Return the (x, y) coordinate for the center point of the cell that contains the specified text.  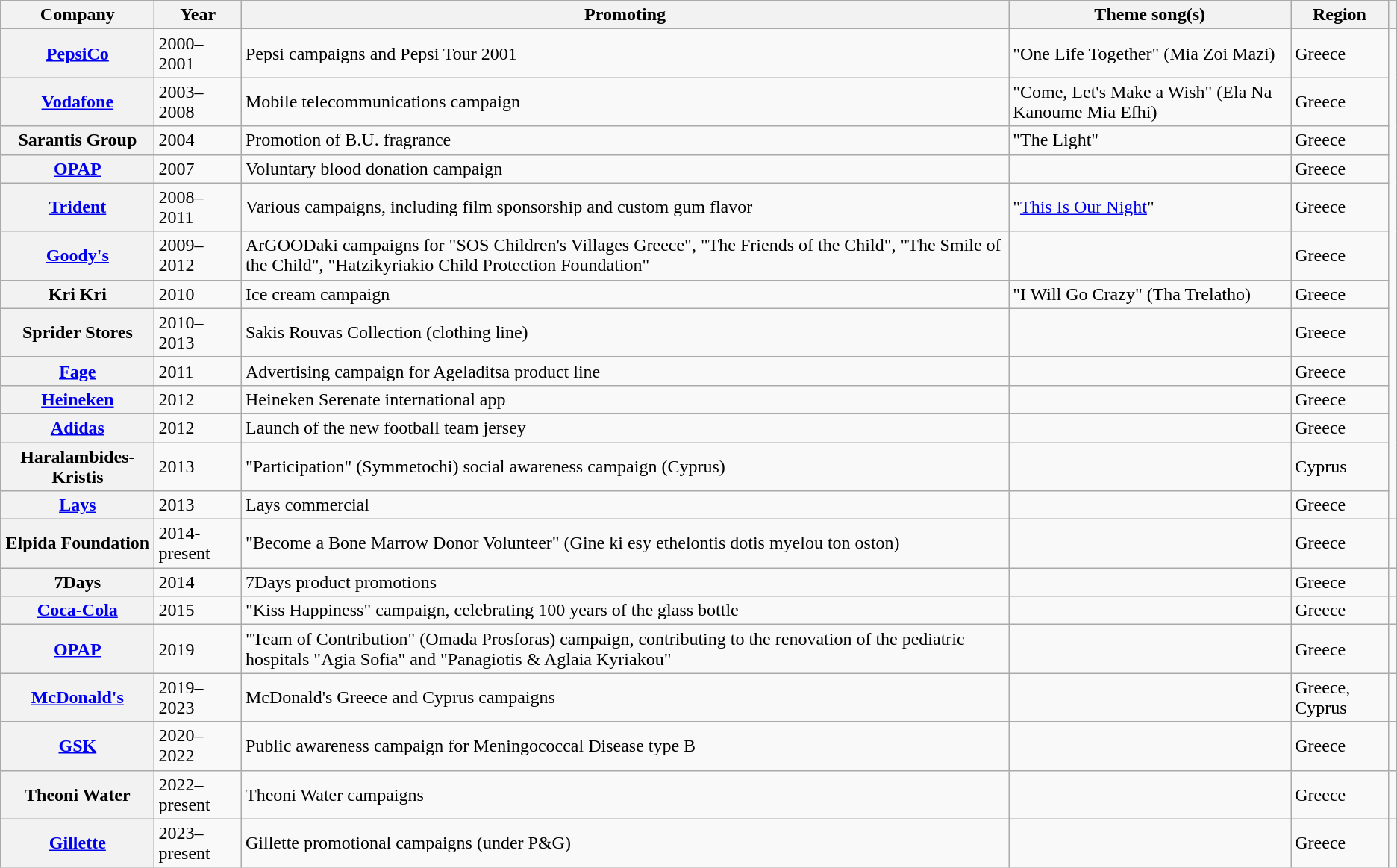
"Become a Bone Marrow Donor Volunteer" (Gine ki esy ethelontis dotis myelou ton oston) (625, 543)
Sakis Rouvas Collection (clothing line) (625, 333)
Gillette promotional campaigns (under P&G) (625, 843)
Vodafone (78, 102)
McDonald's Greece and Cyprus campaigns (625, 697)
2004 (199, 140)
"I Will Go Crazy" (Tha Trelatho) (1150, 294)
PepsiCo (78, 54)
McDonald's (78, 697)
2014-present (199, 543)
Theoni Water (78, 794)
2003–2008 (199, 102)
Elpida Foundation (78, 543)
Cyprus (1340, 466)
2011 (199, 371)
Ice cream campaign (625, 294)
Coca-Cola (78, 611)
Haralambides-Kristis (78, 466)
2010 (199, 294)
2019–2023 (199, 697)
"This Is Our Night" (1150, 207)
Company (78, 15)
"Kiss Happiness" campaign, celebrating 100 years of the glass bottle (625, 611)
Heineken (78, 399)
2014 (199, 582)
Public awareness campaign for Meningococcal Disease type B (625, 746)
7Days (78, 582)
Promoting (625, 15)
Adidas (78, 428)
Voluntary blood donation campaign (625, 169)
Trident (78, 207)
Various campaigns, including film sponsorship and custom gum flavor (625, 207)
2023–present (199, 843)
Launch of the new football team jersey (625, 428)
Advertising campaign for Ageladitsa product line (625, 371)
2010–2013 (199, 333)
Region (1340, 15)
2008–2011 (199, 207)
Pepsi campaigns and Pepsi Tour 2001 (625, 54)
Gillette (78, 843)
Sarantis Group (78, 140)
Fage (78, 371)
"Come, Let's Make a Wish" (Ela Na Kanoume Mia Efhi) (1150, 102)
Kri Kri (78, 294)
Year (199, 15)
Promotion of B.U. fragrance (625, 140)
Goody's (78, 255)
"One Life Together" (Mia Zoi Mazi) (1150, 54)
2009–2012 (199, 255)
2020–2022 (199, 746)
2007 (199, 169)
Lays (78, 505)
"The Light" (1150, 140)
2022–present (199, 794)
7Days product promotions (625, 582)
2000–2001 (199, 54)
Theoni Water campaigns (625, 794)
"Participation" (Symmetochi) social awareness campaign (Cyprus) (625, 466)
Sprider Stores (78, 333)
Theme song(s) (1150, 15)
Lays commercial (625, 505)
GSK (78, 746)
2015 (199, 611)
2019 (199, 649)
Greece, Cyprus (1340, 697)
Heineken Serenate international app (625, 399)
Mobile telecommunications campaign (625, 102)
